Search for the cell housing the specified text and yield its [X, Y] center coordinate. 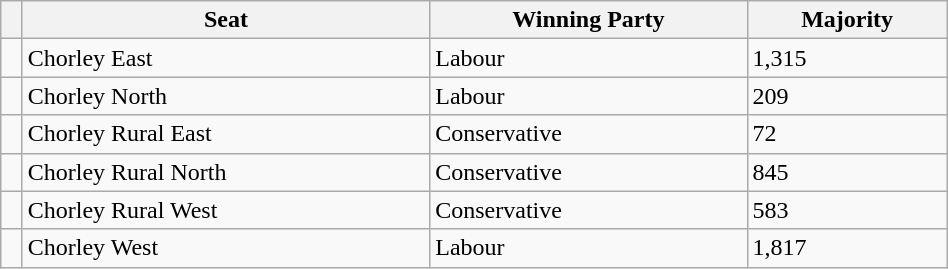
583 [847, 210]
72 [847, 134]
1,817 [847, 248]
Chorley East [226, 58]
Winning Party [588, 20]
1,315 [847, 58]
Chorley Rural West [226, 210]
Majority [847, 20]
Seat [226, 20]
209 [847, 96]
Chorley Rural East [226, 134]
Chorley North [226, 96]
Chorley Rural North [226, 172]
Chorley West [226, 248]
845 [847, 172]
